Capture the cell that displays the provided text and extract its [X, Y] central coordinate. 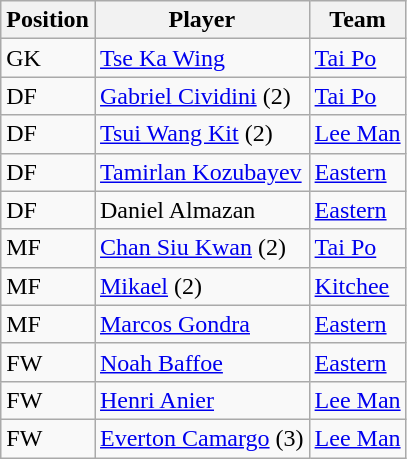
Noah Baffoe [202, 362]
Henri Anier [202, 400]
Tse Ka Wing [202, 58]
Player [202, 20]
Chan Siu Kwan (2) [202, 248]
Kitchee [358, 286]
Marcos Gondra [202, 324]
Everton Camargo (3) [202, 438]
Tamirlan Kozubayev [202, 172]
Gabriel Cividini (2) [202, 96]
Daniel Almazan [202, 210]
Mikael (2) [202, 286]
Tsui Wang Kit (2) [202, 134]
GK [48, 58]
Position [48, 20]
Team [358, 20]
